Capture the cell that displays the provided text and extract its (X, Y) central coordinate. 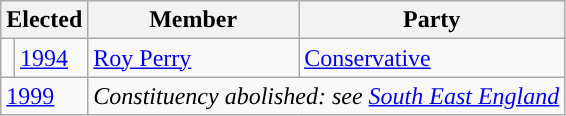
Roy Perry (194, 58)
Conservative (432, 58)
1999 (44, 96)
1994 (50, 58)
Member (194, 20)
Elected (44, 20)
Constituency abolished: see South East England (326, 96)
Party (432, 20)
